Scan for the cell matching the given text and deliver its [x, y] coordinate at center. 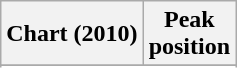
Chart (2010) [72, 34]
Peakposition [189, 34]
